Pinpoint the cell where the given text exists, returning its [X, Y] midpoint coordinate. 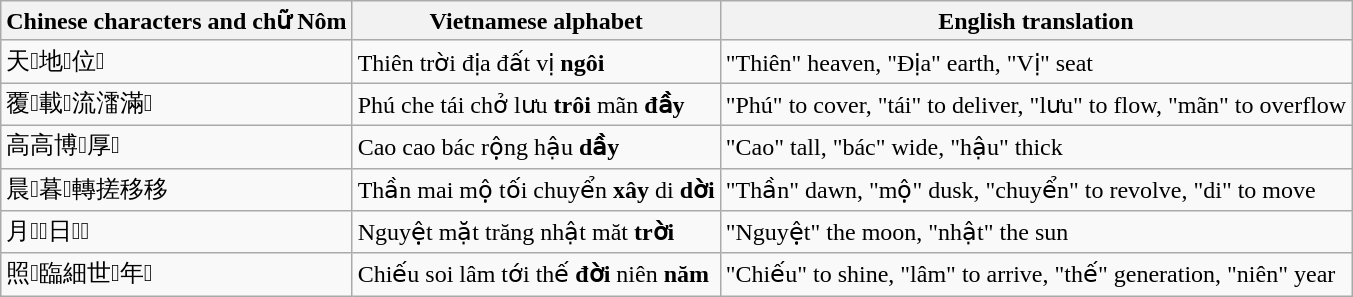
Cao cao bác rộng hậu dầy [536, 146]
"Chiếu" to shine, "lâm" to arrive, "thế" generation, "niên" year [1036, 274]
"Cao" tall, "bác" wide, "hậu" thick [1036, 146]
Chiếu soi lâm tới thế đời niên năm [536, 274]
Thần mai mộ tối chuyển xây di dời [536, 190]
天𡗶地𡐙位𡾵 [176, 62]
"Thần" dawn, "mộ" dusk, "chuyển" to revolve, "di" to move [1036, 190]
月𩈘𦝄日𩈘𡗶 [176, 232]
Phú che tái chở lưu trôi mãn đầy [536, 104]
Vietnamese alphabet [536, 21]
Chinese characters and chữ Nôm [176, 21]
覆𩂏載𬩅流㵢滿𣹓 [176, 104]
高高博𢌌厚𠫆 [176, 146]
English translation [1036, 21]
Nguyệt mặt trăng nhật măt trời [536, 232]
晨𣈕暮𣋁轉搓移移 [176, 190]
Thiên trời địa đất vị ngôi [536, 62]
"Phú" to cover, "tái" to deliver, "lưu" to flow, "mãn" to overflow [1036, 104]
照𥋸臨細世𠁀年𢆥 [176, 274]
"Thiên" heaven, "Địa" earth, "Vị" seat [1036, 62]
"Nguyệt" the moon, "nhật" the sun [1036, 232]
